Find where the given text appears and provide that cell's center as (x, y) coordinate. 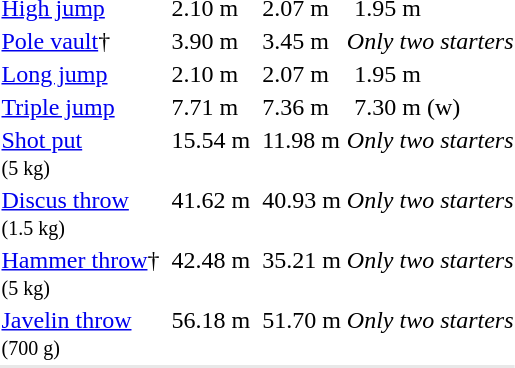
Pole vault† (80, 41)
11.98 m (302, 154)
7.30 m (w) (434, 107)
40.93 m (302, 214)
Triple jump (80, 107)
Shot put(5 kg) (80, 154)
15.54 m (211, 154)
3.90 m (211, 41)
2.07 m (302, 74)
2.10 m (211, 74)
7.36 m (302, 107)
Long jump (80, 74)
42.48 m (211, 274)
Javelin throw(700 g) (80, 334)
3.45 m (302, 41)
Hammer throw†(5 kg) (80, 274)
41.62 m (211, 214)
35.21 m (302, 274)
Discus throw(1.5 kg) (80, 214)
51.70 m (302, 334)
56.18 m (211, 334)
7.71 m (211, 107)
1.95 m (434, 74)
